Search for the cell housing the specified text and yield its (X, Y) center coordinate. 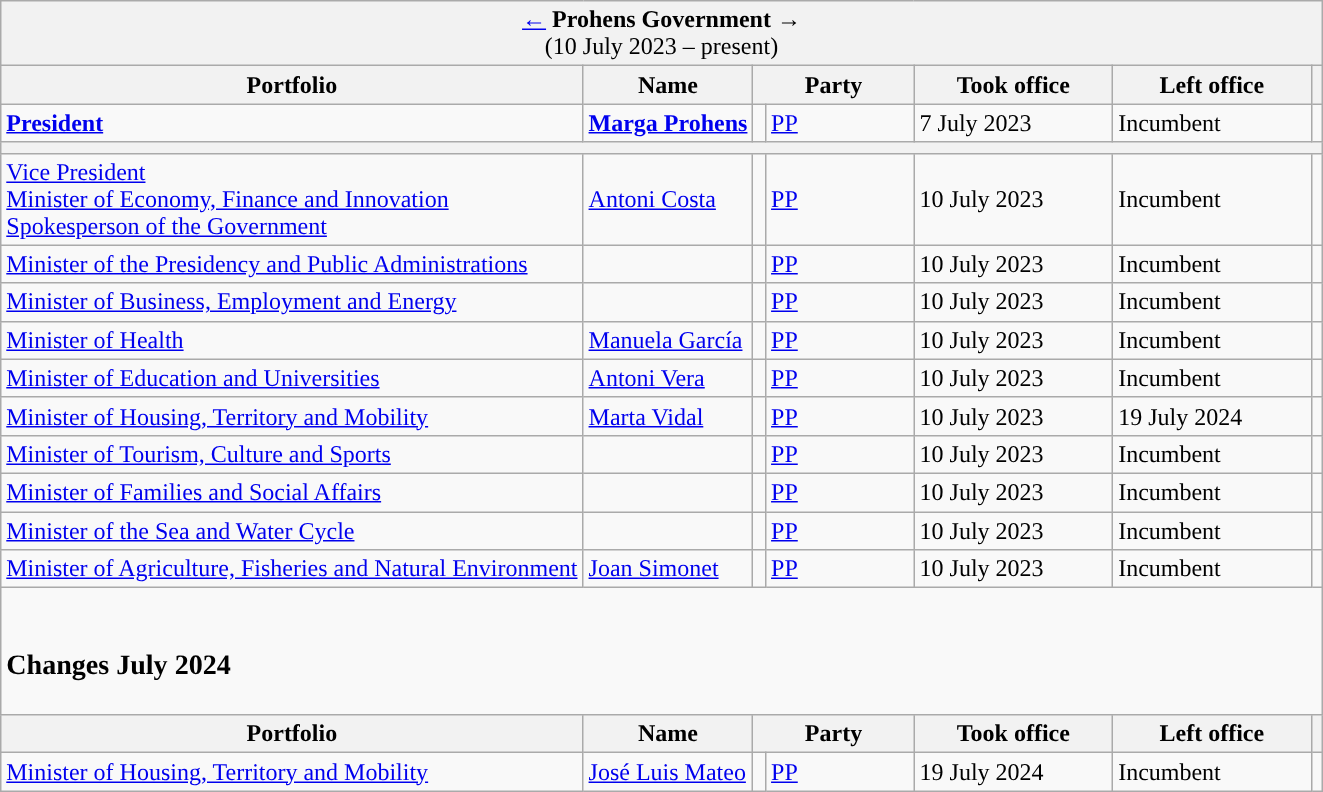
Marga Prohens (668, 123)
Antoni Costa (668, 199)
José Luis Mateo (668, 772)
Minister of Tourism, Culture and Sports (292, 454)
Joan Simonet (668, 569)
7 July 2023 (1014, 123)
Vice PresidentMinister of Economy, Finance and InnovationSpokesperson of the Government (292, 199)
Minister of Education and Universities (292, 378)
Minister of the Presidency and Public Administrations (292, 264)
Marta Vidal (668, 416)
Minister of Agriculture, Fisheries and Natural Environment (292, 569)
Minister of Business, Employment and Energy (292, 302)
Changes July 2024 (662, 652)
Antoni Vera (668, 378)
Minister of the Sea and Water Cycle (292, 531)
President (292, 123)
← Prohens Government →(10 July 2023 – present) (662, 34)
Minister of Families and Social Affairs (292, 492)
Minister of Health (292, 340)
Manuela García (668, 340)
